Capture the cell that displays the provided text and extract its [x, y] central coordinate. 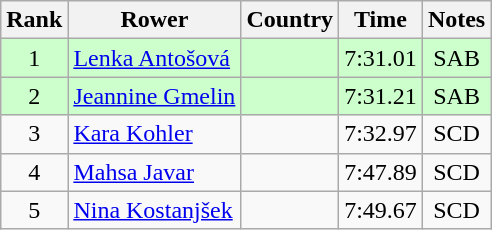
7:31.01 [381, 58]
Country [290, 20]
7:31.21 [381, 96]
2 [34, 96]
Kara Kohler [154, 134]
Nina Kostanjšek [154, 210]
4 [34, 172]
7:49.67 [381, 210]
3 [34, 134]
7:32.97 [381, 134]
5 [34, 210]
7:47.89 [381, 172]
Rower [154, 20]
Rank [34, 20]
Time [381, 20]
Jeannine Gmelin [154, 96]
1 [34, 58]
Mahsa Javar [154, 172]
Notes [456, 20]
Lenka Antošová [154, 58]
